Pinpoint the cell where the given text exists, returning its (X, Y) midpoint coordinate. 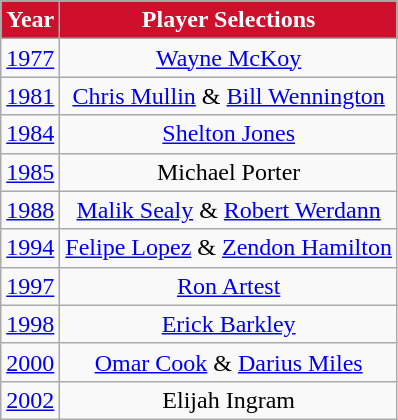
Malik Sealy & Robert Werdann (229, 210)
Chris Mullin & Bill Wennington (229, 96)
2002 (30, 400)
Erick Barkley (229, 324)
Felipe Lopez & Zendon Hamilton (229, 248)
1981 (30, 96)
1985 (30, 172)
1998 (30, 324)
1994 (30, 248)
1977 (30, 58)
Year (30, 20)
Ron Artest (229, 286)
Elijah Ingram (229, 400)
Player Selections (229, 20)
1988 (30, 210)
1997 (30, 286)
Shelton Jones (229, 134)
Wayne McKoy (229, 58)
Omar Cook & Darius Miles (229, 362)
1984 (30, 134)
2000 (30, 362)
Michael Porter (229, 172)
